Extract the [X, Y] coordinate from the center of the cell holding the provided text.  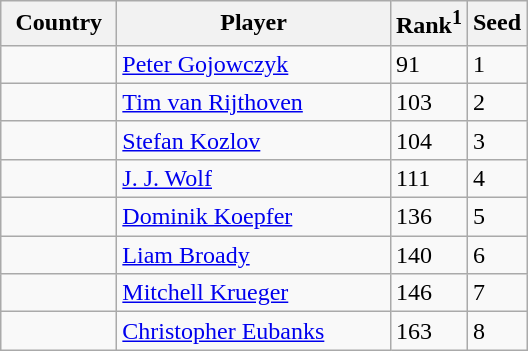
Rank1 [428, 24]
136 [428, 217]
Player [254, 24]
Liam Broady [254, 255]
Stefan Kozlov [254, 140]
104 [428, 140]
8 [496, 331]
Seed [496, 24]
103 [428, 102]
2 [496, 102]
111 [428, 178]
Christopher Eubanks [254, 331]
Tim van Rijthoven [254, 102]
163 [428, 331]
Mitchell Krueger [254, 293]
1 [496, 64]
Peter Gojowczyk [254, 64]
7 [496, 293]
3 [496, 140]
5 [496, 217]
140 [428, 255]
91 [428, 64]
Dominik Koepfer [254, 217]
146 [428, 293]
J. J. Wolf [254, 178]
Country [59, 24]
4 [496, 178]
6 [496, 255]
